Provide the [X, Y] coordinate of the cell's center where the given text is located.  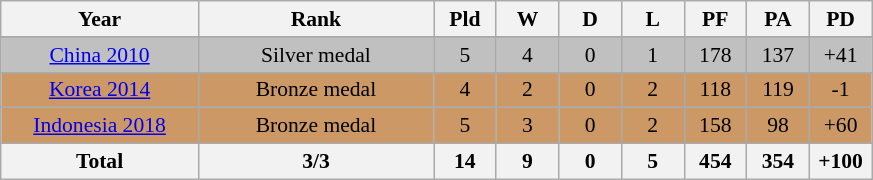
Total [100, 162]
W [528, 19]
Pld [466, 19]
3/3 [316, 162]
PF [716, 19]
+60 [840, 126]
Year [100, 19]
454 [716, 162]
Rank [316, 19]
137 [778, 55]
Indonesia 2018 [100, 126]
14 [466, 162]
-1 [840, 90]
Silver medal [316, 55]
China 2010 [100, 55]
L [652, 19]
3 [528, 126]
354 [778, 162]
PA [778, 19]
PD [840, 19]
119 [778, 90]
178 [716, 55]
+100 [840, 162]
9 [528, 162]
+41 [840, 55]
98 [778, 126]
158 [716, 126]
Korea 2014 [100, 90]
118 [716, 90]
D [590, 19]
1 [652, 55]
